Output the [X, Y] coordinate of the center of the cell containing the given text.  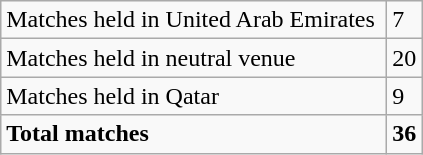
Matches held in Qatar [194, 96]
9 [404, 96]
7 [404, 20]
Matches held in neutral venue [194, 58]
20 [404, 58]
36 [404, 134]
Matches held in United Arab Emirates [194, 20]
Total matches [194, 134]
